Return the (x, y) coordinate for the center point of the cell that contains the specified text.  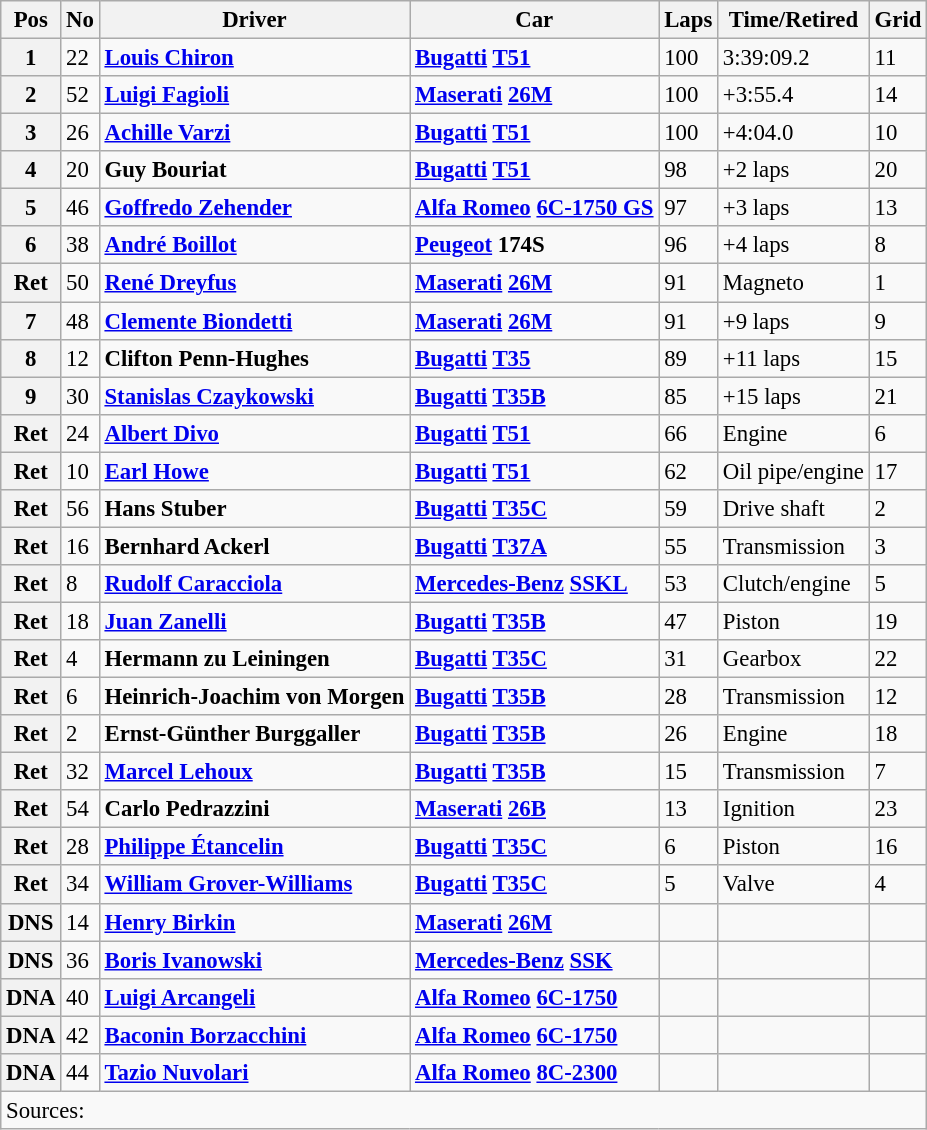
59 (688, 509)
Bernhard Ackerl (254, 546)
Bugatti T35 (534, 358)
Hans Stuber (254, 509)
55 (688, 546)
+3:55.4 (794, 95)
Pos (31, 20)
Laps (688, 20)
+4:04.0 (794, 133)
Alfa Romeo 6C-1750 GS (534, 208)
Achille Varzi (254, 133)
11 (898, 58)
Rudolf Caracciola (254, 584)
Boris Ivanowski (254, 960)
Gearbox (794, 659)
No (80, 20)
30 (80, 396)
+4 laps (794, 245)
Hermann zu Leiningen (254, 659)
40 (80, 997)
Heinrich-Joachim von Morgen (254, 697)
Clutch/engine (794, 584)
Valve (794, 885)
17 (898, 471)
96 (688, 245)
Juan Zanelli (254, 621)
24 (80, 433)
+15 laps (794, 396)
Marcel Lehoux (254, 772)
53 (688, 584)
85 (688, 396)
+9 laps (794, 321)
46 (80, 208)
Luigi Arcangeli (254, 997)
+2 laps (794, 170)
Earl Howe (254, 471)
47 (688, 621)
34 (80, 885)
Henry Birkin (254, 922)
+3 laps (794, 208)
Luigi Fagioli (254, 95)
William Grover-Williams (254, 885)
René Dreyfus (254, 283)
66 (688, 433)
19 (898, 621)
32 (80, 772)
48 (80, 321)
Time/Retired (794, 20)
Mercedes-Benz SSK (534, 960)
Drive shaft (794, 509)
21 (898, 396)
31 (688, 659)
Goffredo Zehender (254, 208)
Stanislas Czaykowski (254, 396)
44 (80, 1073)
42 (80, 1035)
Ignition (794, 809)
38 (80, 245)
89 (688, 358)
36 (80, 960)
André Boillot (254, 245)
Baconin Borzacchini (254, 1035)
Philippe Étancelin (254, 847)
62 (688, 471)
+11 laps (794, 358)
Mercedes-Benz SSKL (534, 584)
54 (80, 809)
Tazio Nuvolari (254, 1073)
Oil pipe/engine (794, 471)
Albert Divo (254, 433)
Driver (254, 20)
97 (688, 208)
Car (534, 20)
50 (80, 283)
Clifton Penn-Hughes (254, 358)
Maserati 26B (534, 809)
Alfa Romeo 8C-2300 (534, 1073)
52 (80, 95)
98 (688, 170)
Magneto (794, 283)
Grid (898, 20)
Peugeot 174S (534, 245)
Sources: (464, 1110)
23 (898, 809)
Bugatti T37A (534, 546)
Ernst-Günther Burggaller (254, 734)
Clemente Biondetti (254, 321)
Guy Bouriat (254, 170)
Louis Chiron (254, 58)
56 (80, 509)
Carlo Pedrazzini (254, 809)
3:39:09.2 (794, 58)
